Provide the [X, Y] coordinate of the cell's center where the given text is located.  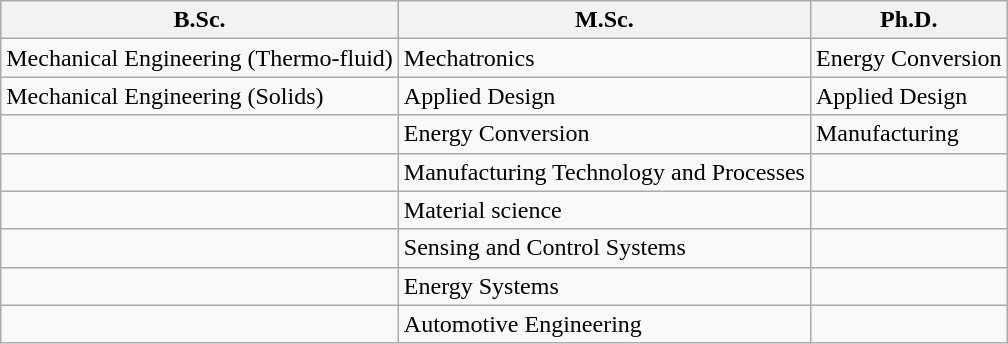
Ph.D. [908, 20]
Mechanical Engineering (Thermo-fluid) [200, 58]
Material science [604, 210]
Mechatronics [604, 58]
Mechanical Engineering (Solids) [200, 96]
Manufacturing Technology and Processes [604, 172]
B.Sc. [200, 20]
M.Sc. [604, 20]
Manufacturing [908, 134]
Energy Systems [604, 286]
Sensing and Control Systems [604, 248]
Automotive Engineering [604, 324]
